Output the [X, Y] coordinate of the center of the cell containing the given text.  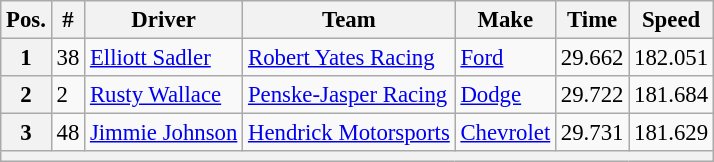
181.629 [672, 133]
Speed [672, 20]
Penske-Jasper Racing [349, 95]
29.662 [592, 58]
29.722 [592, 95]
Ford [505, 58]
38 [68, 58]
Time [592, 20]
Hendrick Motorsports [349, 133]
Make [505, 20]
Driver [164, 20]
Robert Yates Racing [349, 58]
Rusty Wallace [164, 95]
182.051 [672, 58]
Team [349, 20]
181.684 [672, 95]
48 [68, 133]
29.731 [592, 133]
# [68, 20]
1 [26, 58]
3 [26, 133]
Pos. [26, 20]
Chevrolet [505, 133]
Jimmie Johnson [164, 133]
Elliott Sadler [164, 58]
Dodge [505, 95]
